Provide the [X, Y] coordinate of the cell's center where the given text is located.  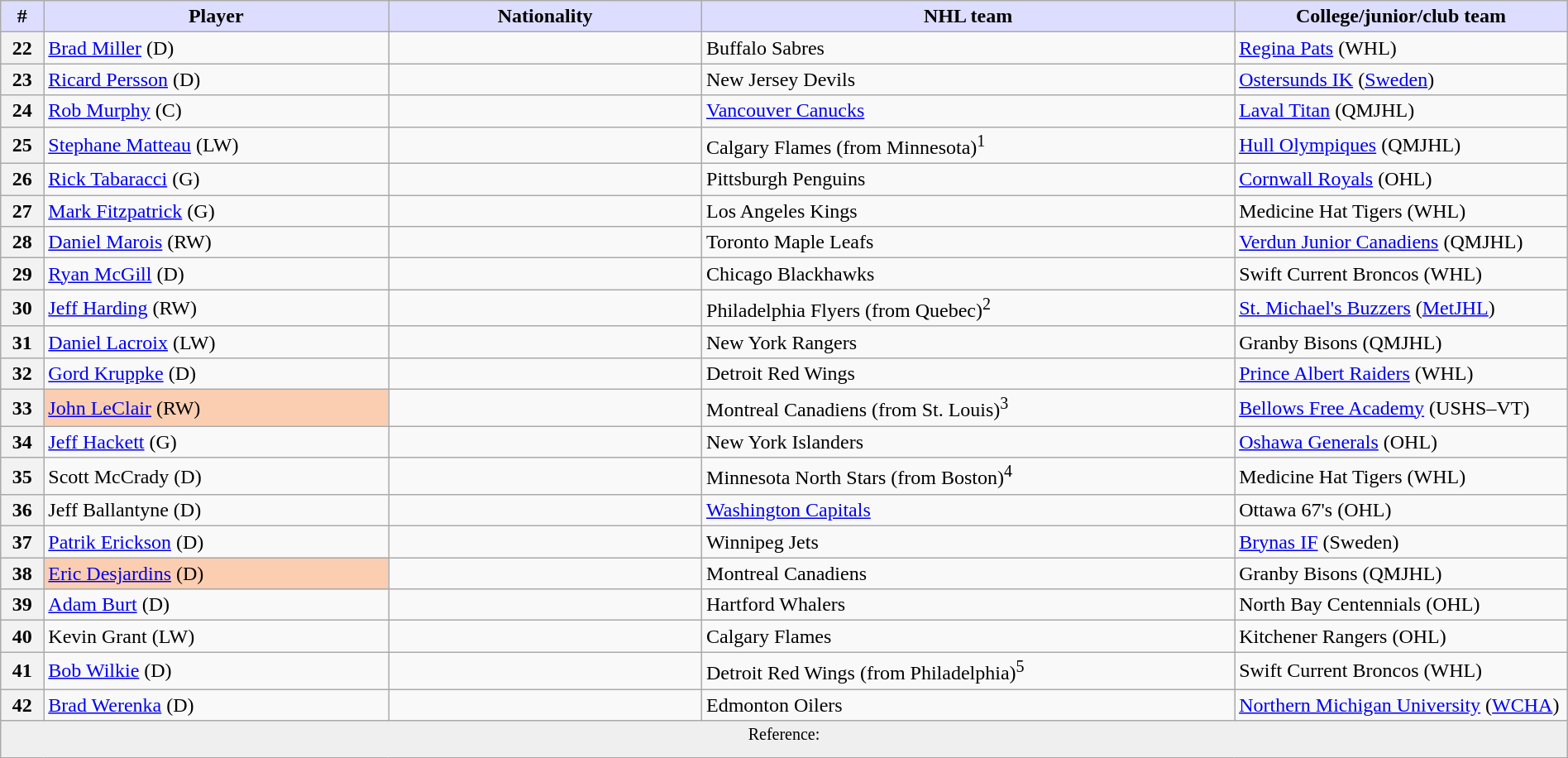
Brad Werenka (D) [217, 705]
Jeff Harding (RW) [217, 308]
Northern Michigan University (WCHA) [1401, 705]
Verdun Junior Canadiens (QMJHL) [1401, 242]
40 [22, 636]
St. Michael's Buzzers (MetJHL) [1401, 308]
Winnipeg Jets [968, 542]
Jeff Ballantyne (D) [217, 511]
Pittsburgh Penguins [968, 180]
NHL team [968, 17]
22 [22, 48]
Vancouver Canucks [968, 111]
32 [22, 373]
28 [22, 242]
Nationality [546, 17]
Ottawa 67's (OHL) [1401, 511]
Adam Burt (D) [217, 605]
Reference: [784, 740]
24 [22, 111]
Ricard Persson (D) [217, 79]
Edmonton Oilers [968, 705]
38 [22, 573]
North Bay Centennials (OHL) [1401, 605]
41 [22, 670]
Brad Miller (D) [217, 48]
25 [22, 146]
# [22, 17]
Scott McCrady (D) [217, 477]
Prince Albert Raiders (WHL) [1401, 373]
Buffalo Sabres [968, 48]
Regina Pats (WHL) [1401, 48]
Hartford Whalers [968, 605]
Player [217, 17]
Daniel Marois (RW) [217, 242]
Toronto Maple Leafs [968, 242]
Los Angeles Kings [968, 211]
Brynas IF (Sweden) [1401, 542]
Patrik Erickson (D) [217, 542]
Cornwall Royals (OHL) [1401, 180]
Kitchener Rangers (OHL) [1401, 636]
New York Rangers [968, 342]
Oshawa Generals (OHL) [1401, 442]
Calgary Flames (from Minnesota)1 [968, 146]
Gord Kruppke (D) [217, 373]
30 [22, 308]
Eric Desjardins (D) [217, 573]
Kevin Grant (LW) [217, 636]
Minnesota North Stars (from Boston)4 [968, 477]
College/junior/club team [1401, 17]
27 [22, 211]
John LeClair (RW) [217, 407]
29 [22, 274]
Stephane Matteau (LW) [217, 146]
Laval Titan (QMJHL) [1401, 111]
Rick Tabaracci (G) [217, 180]
Chicago Blackhawks [968, 274]
35 [22, 477]
Calgary Flames [968, 636]
Ostersunds IK (Sweden) [1401, 79]
Montreal Canadiens [968, 573]
Bellows Free Academy (USHS–VT) [1401, 407]
Philadelphia Flyers (from Quebec)2 [968, 308]
23 [22, 79]
37 [22, 542]
Montreal Canadiens (from St. Louis)3 [968, 407]
New Jersey Devils [968, 79]
42 [22, 705]
34 [22, 442]
31 [22, 342]
39 [22, 605]
Washington Capitals [968, 511]
33 [22, 407]
26 [22, 180]
Mark Fitzpatrick (G) [217, 211]
36 [22, 511]
Rob Murphy (C) [217, 111]
Detroit Red Wings [968, 373]
Bob Wilkie (D) [217, 670]
Daniel Lacroix (LW) [217, 342]
Hull Olympiques (QMJHL) [1401, 146]
Detroit Red Wings (from Philadelphia)5 [968, 670]
Ryan McGill (D) [217, 274]
New York Islanders [968, 442]
Jeff Hackett (G) [217, 442]
